Pinpoint the cell where the given text exists, returning its [x, y] midpoint coordinate. 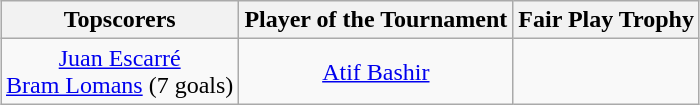
Player of the Tournament [376, 20]
Topscorers [119, 20]
Atif Bashir [376, 72]
Juan Escarré Bram Lomans (7 goals) [119, 72]
Fair Play Trophy [606, 20]
